Search for the cell housing the specified text and yield its (x, y) center coordinate. 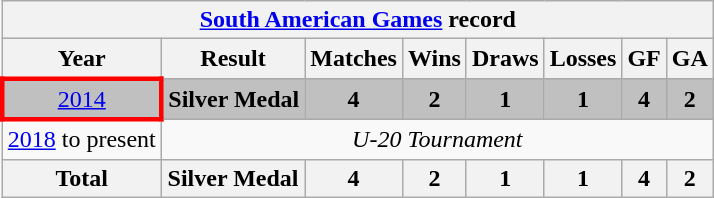
South American Games record (358, 20)
GF (644, 59)
2014 (82, 98)
Wins (434, 59)
GA (690, 59)
Result (232, 59)
Matches (354, 59)
Losses (583, 59)
Draws (505, 59)
2018 to present (82, 139)
Year (82, 59)
Total (82, 178)
U-20 Tournament (437, 139)
